Provide the (x, y) coordinate of the cell's center where the given text is located.  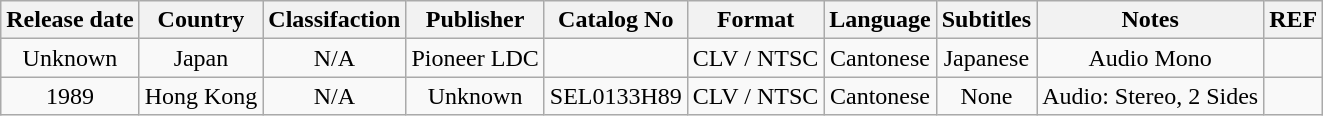
1989 (70, 96)
REF (1294, 20)
Japan (201, 58)
None (986, 96)
Japanese (986, 58)
Audio: Stereo, 2 Sides (1150, 96)
Country (201, 20)
Format (755, 20)
Language (880, 20)
Audio Mono (1150, 58)
Publisher (475, 20)
Subtitles (986, 20)
Pioneer LDC (475, 58)
Classifaction (334, 20)
SEL0133H89 (616, 96)
Notes (1150, 20)
Release date (70, 20)
Catalog No (616, 20)
Hong Kong (201, 96)
